Detect which cell encompasses the target text, then output its [X, Y] center coordinate. 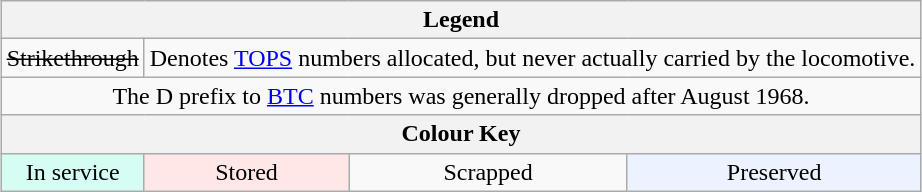
Stored [246, 172]
Scrapped [488, 172]
Strikethrough [72, 58]
Denotes TOPS numbers allocated, but never actually carried by the locomotive. [532, 58]
Preserved [774, 172]
Legend [461, 20]
The D prefix to BTC numbers was generally dropped after August 1968. [461, 96]
In service [72, 172]
Colour Key [461, 134]
